Find where the given text appears and provide that cell's center as [x, y] coordinate. 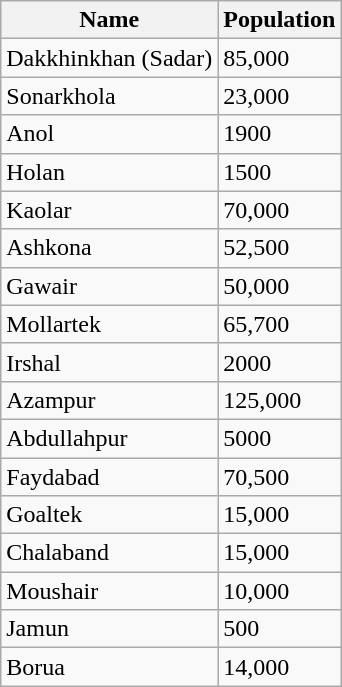
Dakkhinkhan (Sadar) [110, 58]
5000 [280, 438]
70,000 [280, 210]
Gawair [110, 286]
2000 [280, 362]
1500 [280, 172]
1900 [280, 134]
14,000 [280, 667]
125,000 [280, 400]
Faydabad [110, 477]
Population [280, 20]
Borua [110, 667]
Name [110, 20]
70,500 [280, 477]
Abdullahpur [110, 438]
Chalaband [110, 553]
Azampur [110, 400]
85,000 [280, 58]
Jamun [110, 629]
Goaltek [110, 515]
Holan [110, 172]
Sonarkhola [110, 96]
Kaolar [110, 210]
Anol [110, 134]
Irshal [110, 362]
Moushair [110, 591]
10,000 [280, 591]
Ashkona [110, 248]
52,500 [280, 248]
50,000 [280, 286]
500 [280, 629]
Mollartek [110, 324]
23,000 [280, 96]
65,700 [280, 324]
